Extract the (X, Y) coordinate from the center of the cell holding the provided text.  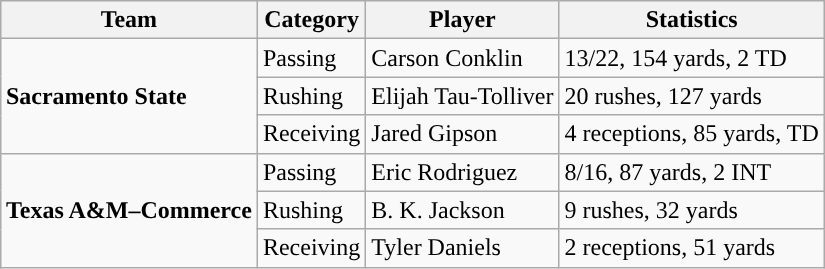
Player (462, 20)
B. K. Jackson (462, 210)
Jared Gipson (462, 134)
Category (311, 20)
2 receptions, 51 yards (692, 248)
Elijah Tau-Tolliver (462, 96)
9 rushes, 32 yards (692, 210)
13/22, 154 yards, 2 TD (692, 58)
Sacramento State (128, 96)
Texas A&M–Commerce (128, 210)
4 receptions, 85 yards, TD (692, 134)
Statistics (692, 20)
8/16, 87 yards, 2 INT (692, 172)
Team (128, 20)
Carson Conklin (462, 58)
20 rushes, 127 yards (692, 96)
Eric Rodriguez (462, 172)
Tyler Daniels (462, 248)
